Identify which cell holds the provided text, then report its (x, y) central coordinate. 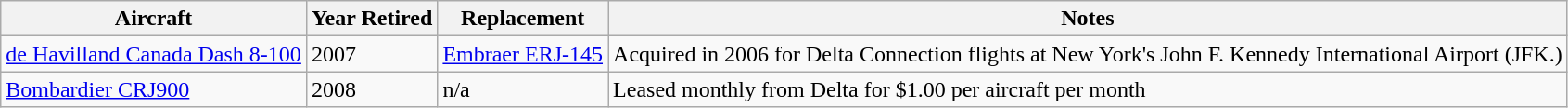
Acquired in 2006 for Delta Connection flights at New York's John F. Kennedy International Airport (JFK.) (1089, 54)
Bombardier CRJ900 (154, 89)
2008 (371, 89)
Embraer ERJ-145 (523, 54)
Aircraft (154, 19)
n/a (523, 89)
2007 (371, 54)
Notes (1089, 19)
de Havilland Canada Dash 8-100 (154, 54)
Leased monthly from Delta for $1.00 per aircraft per month (1089, 89)
Replacement (523, 19)
Year Retired (371, 19)
